Return the [X, Y] coordinate for the center point of the cell that contains the specified text.  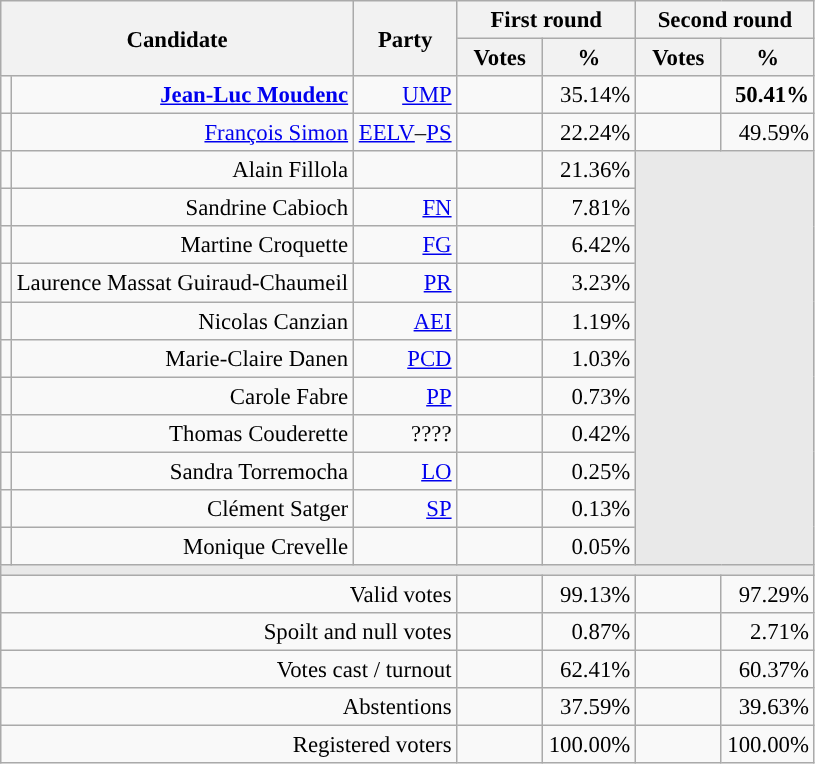
2.71% [768, 632]
7.81% [588, 208]
Spoilt and null votes [229, 632]
François Simon [182, 133]
Abstentions [229, 707]
49.59% [768, 133]
21.36% [588, 170]
1.19% [588, 321]
60.37% [768, 670]
Candidate [178, 38]
Laurence Massat Guiraud-Chaumeil [182, 283]
Sandrine Cabioch [182, 208]
99.13% [588, 594]
SP [404, 509]
0.87% [588, 632]
22.24% [588, 133]
First round [546, 20]
Martine Croquette [182, 245]
FG [404, 245]
6.42% [588, 245]
Nicolas Canzian [182, 321]
Valid votes [229, 594]
Marie-Claire Danen [182, 358]
3.23% [588, 283]
Votes cast / turnout [229, 670]
???? [404, 433]
37.59% [588, 707]
PP [404, 396]
Carole Fabre [182, 396]
Alain Fillola [182, 170]
0.13% [588, 509]
0.42% [588, 433]
62.41% [588, 670]
Clément Satger [182, 509]
50.41% [768, 95]
1.03% [588, 358]
Jean-Luc Moudenc [182, 95]
35.14% [588, 95]
PCD [404, 358]
0.25% [588, 471]
EELV–PS [404, 133]
Second round [726, 20]
FN [404, 208]
LO [404, 471]
UMP [404, 95]
0.05% [588, 546]
Thomas Couderette [182, 433]
0.73% [588, 396]
39.63% [768, 707]
PR [404, 283]
97.29% [768, 594]
Sandra Torremocha [182, 471]
Monique Crevelle [182, 546]
Registered voters [229, 745]
AEI [404, 321]
Party [404, 38]
